Pinpoint the cell where the given text exists, returning its [X, Y] midpoint coordinate. 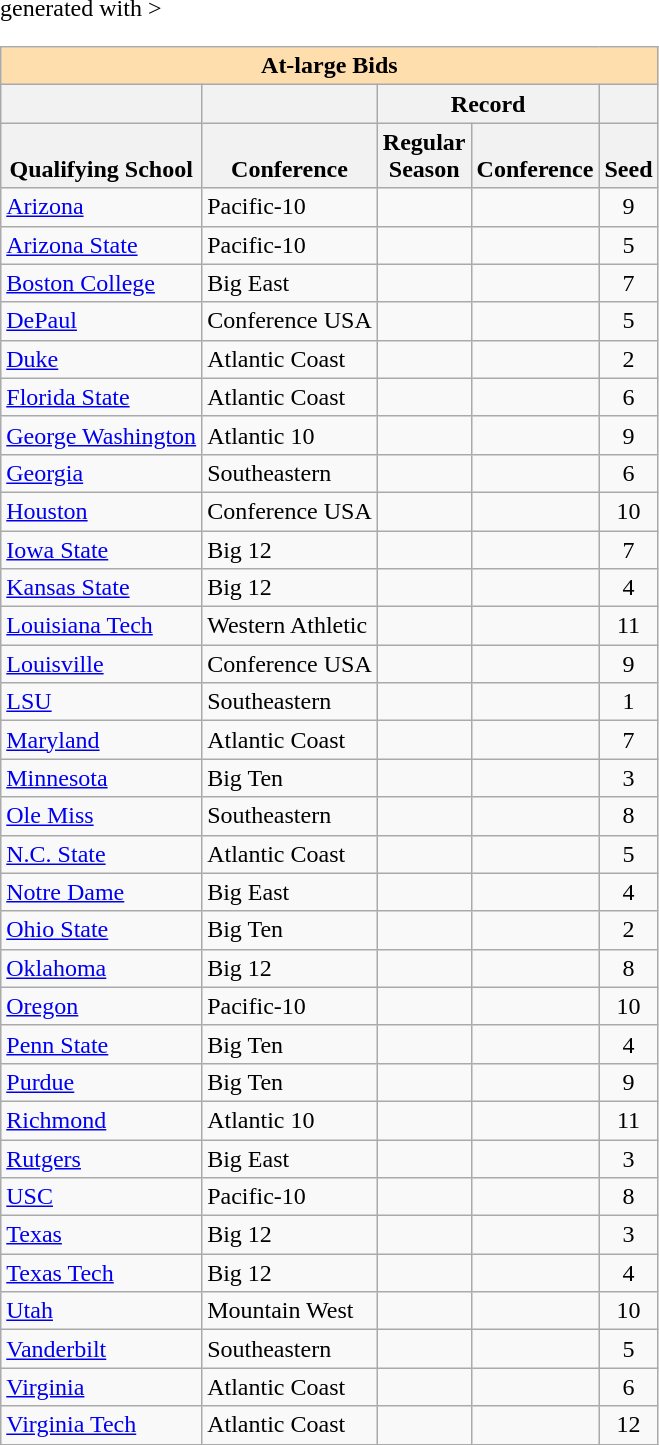
Georgia [102, 473]
At-large Bids [330, 66]
Florida State [102, 397]
Houston [102, 511]
Penn State [102, 1044]
Texas [102, 1235]
Duke [102, 359]
Kansas State [102, 588]
Seed [628, 156]
Regular Season [424, 156]
Minnesota [102, 778]
Arizona State [102, 245]
Louisville [102, 664]
Arizona [102, 207]
12 [628, 1425]
Ole Miss [102, 816]
George Washington [102, 435]
Oklahoma [102, 968]
Mountain West [290, 1311]
Utah [102, 1311]
Louisiana Tech [102, 626]
Maryland [102, 740]
Virginia Tech [102, 1425]
Record [488, 104]
USC [102, 1197]
Vanderbilt [102, 1349]
Richmond [102, 1120]
DePaul [102, 321]
N.C. State [102, 854]
Rutgers [102, 1159]
LSU [102, 702]
Western Athletic [290, 626]
Qualifying School [102, 156]
Purdue [102, 1082]
Iowa State [102, 549]
Ohio State [102, 930]
Boston College [102, 283]
Oregon [102, 1006]
Texas Tech [102, 1273]
Notre Dame [102, 892]
Virginia [102, 1387]
1 [628, 702]
